Return the [X, Y] coordinate for the center point of the cell that contains the specified text.  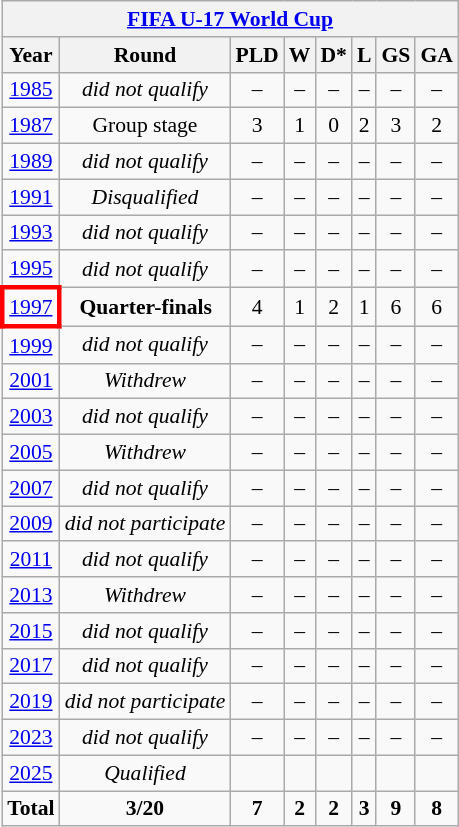
2025 [30, 773]
1989 [30, 162]
Year [30, 55]
4 [256, 308]
1999 [30, 344]
2023 [30, 738]
9 [396, 809]
Quarter-finals [146, 308]
0 [334, 126]
1997 [30, 308]
PLD [256, 55]
D* [334, 55]
8 [436, 809]
1993 [30, 233]
2007 [30, 488]
GS [396, 55]
2011 [30, 560]
2015 [30, 631]
2003 [30, 417]
W [300, 55]
GA [436, 55]
Group stage [146, 126]
2013 [30, 595]
L [364, 55]
1995 [30, 270]
Qualified [146, 773]
Total [30, 809]
2009 [30, 524]
2017 [30, 666]
2005 [30, 453]
7 [256, 809]
Disqualified [146, 197]
3/20 [146, 809]
1991 [30, 197]
FIFA U-17 World Cup [230, 19]
2019 [30, 702]
2001 [30, 381]
1985 [30, 90]
Round [146, 55]
1987 [30, 126]
